Output the (x, y) coordinate of the center of the cell containing the given text.  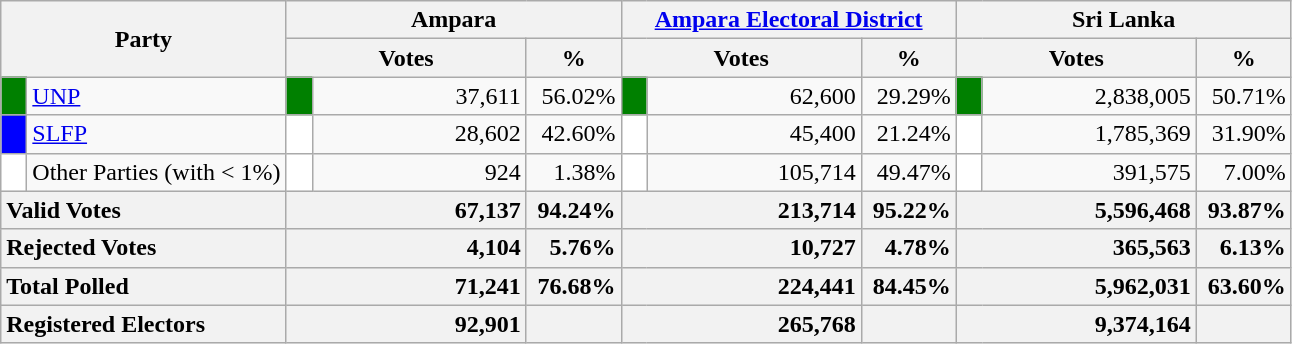
UNP (156, 96)
76.68% (574, 286)
31.90% (1244, 134)
Party (144, 39)
5,962,031 (1076, 286)
365,563 (1076, 248)
1.38% (574, 172)
56.02% (574, 96)
Ampara (454, 20)
1,785,369 (1089, 134)
63.60% (1244, 286)
94.24% (574, 210)
67,137 (406, 210)
49.47% (908, 172)
391,575 (1089, 172)
29.29% (908, 96)
Rejected Votes (144, 248)
5,596,468 (1076, 210)
224,441 (741, 286)
37,611 (419, 96)
10,727 (741, 248)
28,602 (419, 134)
Sri Lanka (1124, 20)
Other Parties (with < 1%) (156, 172)
Total Polled (144, 286)
2,838,005 (1089, 96)
45,400 (754, 134)
5.76% (574, 248)
42.60% (574, 134)
SLFP (156, 134)
71,241 (406, 286)
4.78% (908, 248)
95.22% (908, 210)
84.45% (908, 286)
Ampara Electoral District (788, 20)
93.87% (1244, 210)
Registered Electors (144, 324)
924 (419, 172)
265,768 (741, 324)
Valid Votes (144, 210)
62,600 (754, 96)
6.13% (1244, 248)
4,104 (406, 248)
9,374,164 (1076, 324)
50.71% (1244, 96)
92,901 (406, 324)
213,714 (741, 210)
7.00% (1244, 172)
21.24% (908, 134)
105,714 (754, 172)
